Provide the (X, Y) coordinate of the cell's center where the given text is located.  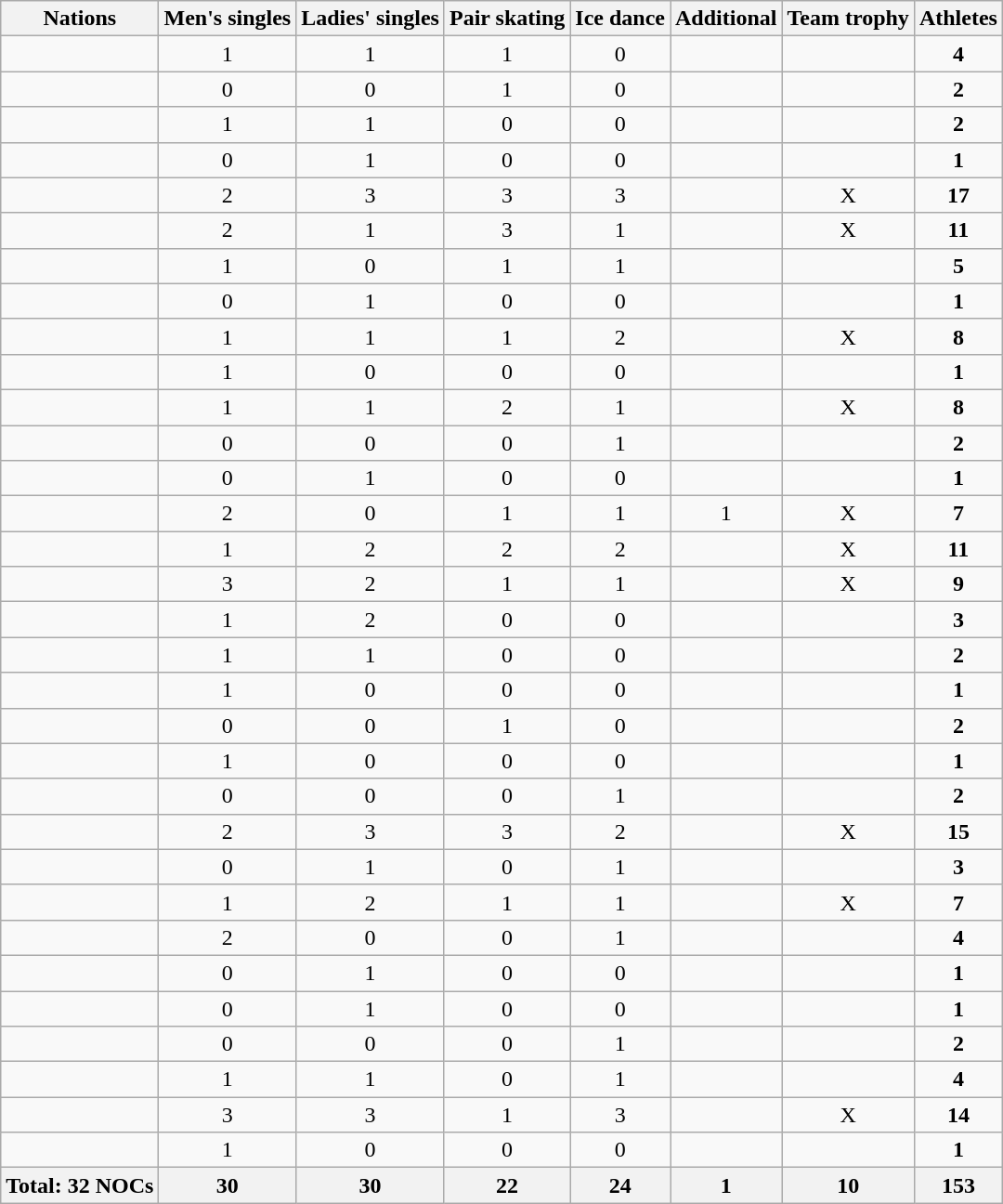
24 (620, 1185)
Additional (726, 19)
10 (848, 1185)
22 (507, 1185)
Team trophy (848, 19)
15 (958, 831)
14 (958, 1115)
Men's singles (228, 19)
Total: 32 NOCs (80, 1185)
5 (958, 266)
17 (958, 195)
Ladies' singles (371, 19)
Athletes (958, 19)
Nations (80, 19)
153 (958, 1185)
Pair skating (507, 19)
9 (958, 584)
Ice dance (620, 19)
